Return the [X, Y] coordinate for the center point of the cell that contains the specified text.  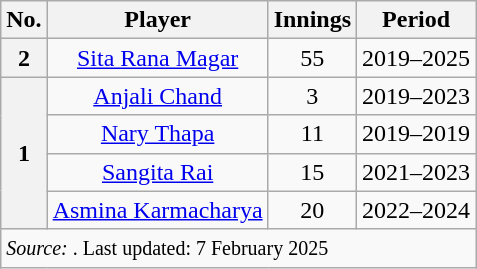
2019–2025 [416, 58]
2 [24, 58]
Sangita Rai [158, 172]
Asmina Karmacharya [158, 210]
2019–2019 [416, 134]
1 [24, 153]
Player [158, 20]
Sita Rana Magar [158, 58]
11 [312, 134]
20 [312, 210]
No. [24, 20]
Nary Thapa [158, 134]
3 [312, 96]
Innings [312, 20]
15 [312, 172]
2022–2024 [416, 210]
2019–2023 [416, 96]
Period [416, 20]
Source: . Last updated: 7 February 2025 [238, 248]
2021–2023 [416, 172]
55 [312, 58]
Anjali Chand [158, 96]
